Return the (x, y) coordinate for the center point of the cell that contains the specified text.  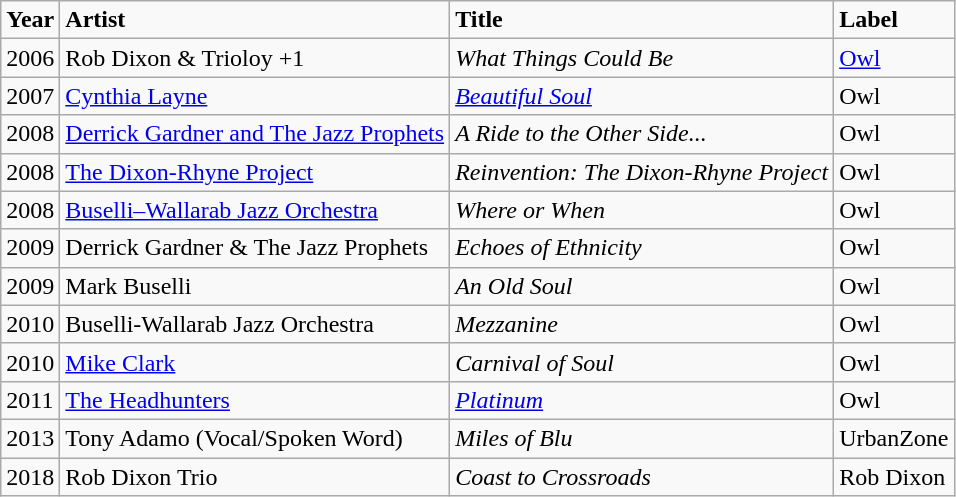
A Ride to the Other Side... (642, 134)
Platinum (642, 400)
What Things Could Be (642, 58)
2007 (30, 96)
2011 (30, 400)
2013 (30, 438)
Mezzanine (642, 324)
Buselli–Wallarab Jazz Orchestra (255, 210)
Rob Dixon (894, 477)
UrbanZone (894, 438)
Derrick Gardner and The Jazz Prophets (255, 134)
Derrick Gardner & The Jazz Prophets (255, 248)
Echoes of Ethnicity (642, 248)
2006 (30, 58)
Where or When (642, 210)
Mike Clark (255, 362)
Coast to Crossroads (642, 477)
Artist (255, 20)
2018 (30, 477)
Reinvention: The Dixon-Rhyne Project (642, 172)
Rob Dixon & Trioloy +1 (255, 58)
Carnival of Soul (642, 362)
The Headhunters (255, 400)
Beautiful Soul (642, 96)
Title (642, 20)
Miles of Blu (642, 438)
Year (30, 20)
Mark Buselli (255, 286)
An Old Soul (642, 286)
Tony Adamo (Vocal/Spoken Word) (255, 438)
Rob Dixon Trio (255, 477)
Cynthia Layne (255, 96)
The Dixon-Rhyne Project (255, 172)
Buselli-Wallarab Jazz Orchestra (255, 324)
Label (894, 20)
